Find where the given text appears and provide that cell's center as (x, y) coordinate. 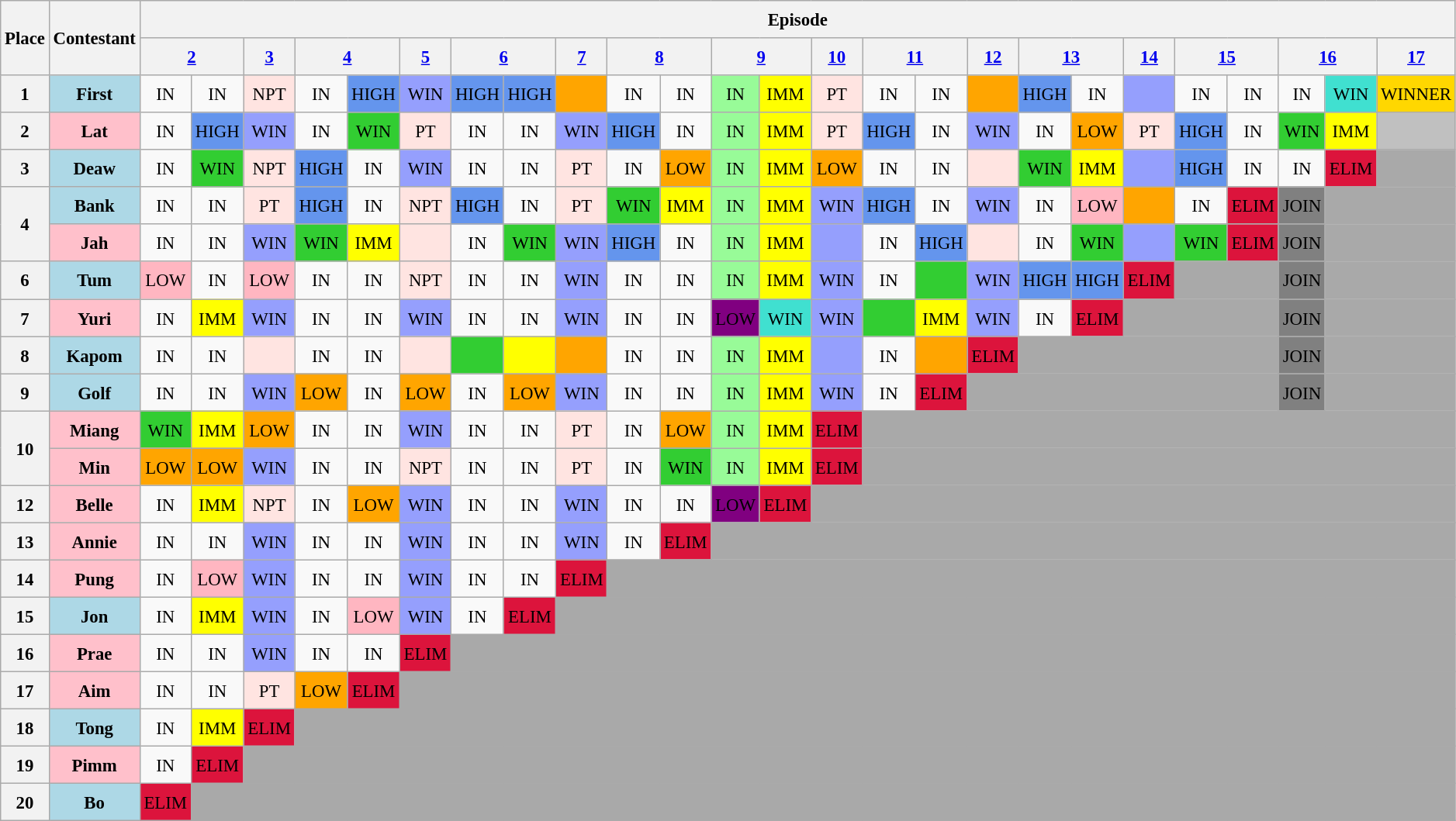
Lat (95, 131)
Prae (95, 654)
Pung (95, 578)
19 (25, 765)
5 (425, 57)
Yuri (95, 318)
Contestant (95, 38)
Tong (95, 728)
Golf (95, 392)
11 (915, 57)
Bo (95, 802)
Jon (95, 616)
Jah (95, 243)
Episode (797, 19)
Deaw (95, 168)
Pimm (95, 765)
1 (25, 94)
Place (25, 38)
Bank (95, 205)
WINNER (1416, 94)
Annie (95, 541)
First (95, 94)
Min (95, 467)
20 (25, 802)
Kapom (95, 355)
Belle (95, 504)
Miang (95, 429)
18 (25, 728)
Aim (95, 691)
Tum (95, 281)
